Extract the (x, y) coordinate from the center of the cell holding the provided text.  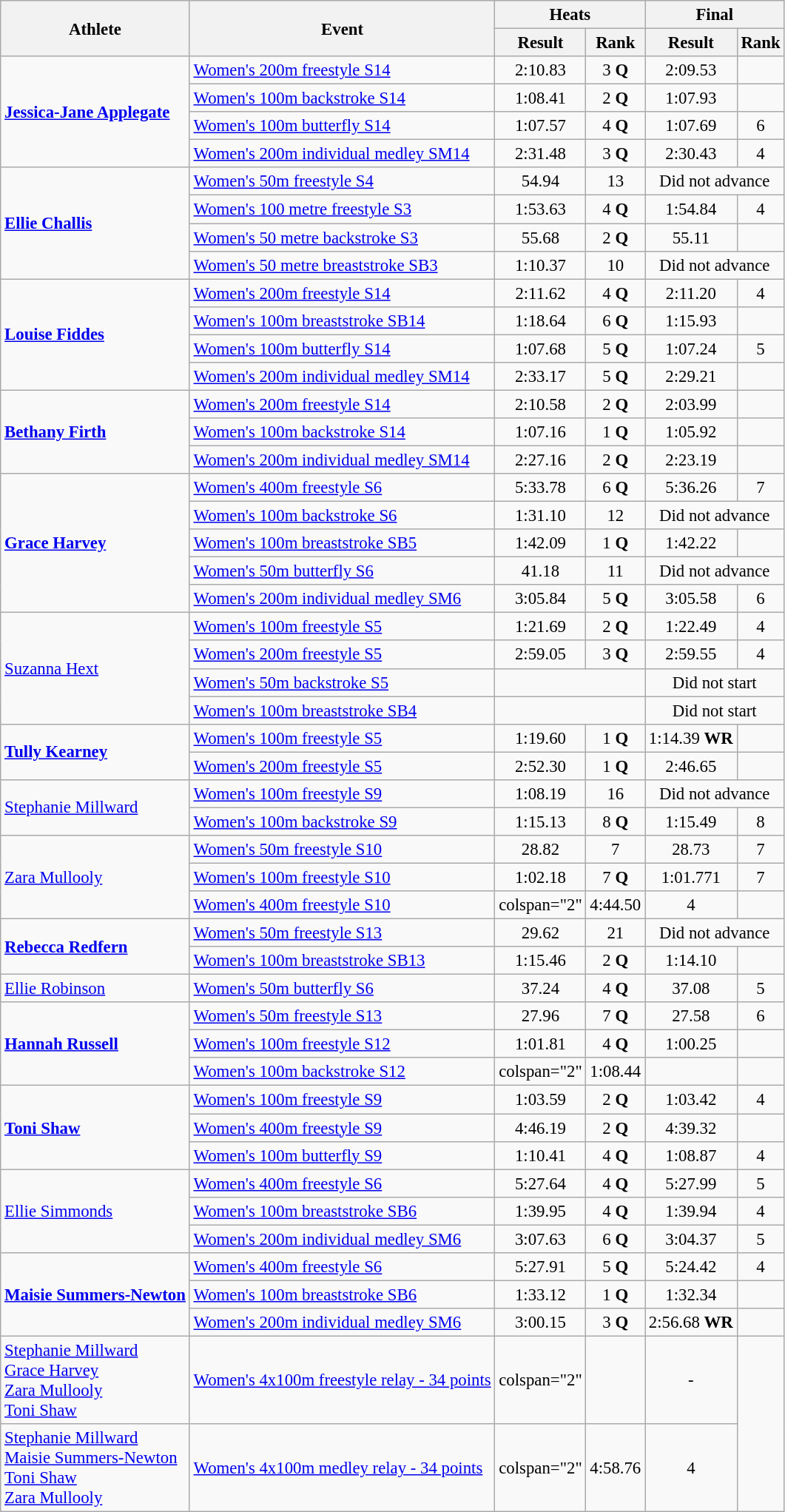
1:42.22 (691, 543)
28.73 (691, 850)
5:24.42 (691, 1267)
27.58 (691, 1016)
Jessica-Jane Applegate (95, 112)
Athlete (95, 28)
4:44.50 (616, 905)
2:52.30 (540, 766)
2:29.21 (691, 377)
3:05.58 (691, 599)
Ellie Robinson (95, 989)
8 (761, 821)
2:11.62 (540, 293)
1:07.16 (540, 432)
Stephanie MillwardMaisie Summers-NewtonToni ShawZara Mullooly (95, 1468)
Women's 400m freestyle S9 (342, 1128)
1:03.42 (691, 1100)
Ellie Simmonds (95, 1211)
2:11.20 (691, 293)
Women's 100m backstroke S9 (342, 821)
Rebecca Redfern (95, 947)
Zara Mullooly (95, 878)
1:15.46 (540, 961)
1:07.69 (691, 126)
Louise Fiddes (95, 335)
Women's 100 metre freestyle S3 (342, 209)
1:07.24 (691, 349)
1:15.93 (691, 320)
Stephanie Millward (95, 808)
Women's 100m backstroke S12 (342, 1072)
2:30.43 (691, 154)
4:46.19 (540, 1128)
2:10.58 (540, 404)
29.62 (540, 933)
54.94 (540, 181)
Women's 100m breaststroke SB13 (342, 961)
2:03.99 (691, 404)
Women's 100m freestyle S10 (342, 877)
28.82 (540, 850)
11 (616, 571)
Women's 4x100m freestyle relay - 34 points (342, 1380)
2:59.55 (691, 655)
1:08.41 (540, 98)
Women's 100m freestyle S12 (342, 1044)
1:18.64 (540, 320)
55.11 (691, 238)
16 (616, 794)
1:07.68 (540, 349)
1:07.57 (540, 126)
Women's 4x100m medley relay - 34 points (342, 1468)
1:08.87 (691, 1155)
1:14.39 WR (691, 738)
5:27.64 (540, 1183)
1:15.13 (540, 821)
2:09.53 (691, 70)
1:01.771 (691, 877)
12 (616, 516)
1:10.37 (540, 265)
37.08 (691, 989)
2:31.48 (540, 154)
2:27.16 (540, 460)
Stephanie MillwardGrace HarveyZara MulloolyToni Shaw (95, 1380)
55.68 (540, 238)
Women's 50m freestyle S10 (342, 850)
2:59.05 (540, 655)
Heats (570, 15)
Tully Kearney (95, 752)
Women's 400m freestyle S10 (342, 905)
41.18 (540, 571)
1:10.41 (540, 1155)
1:08.44 (616, 1072)
2:10.83 (540, 70)
1:15.49 (691, 821)
5:27.91 (540, 1267)
4:39.32 (691, 1128)
1:05.92 (691, 432)
Hannah Russell (95, 1044)
4:58.76 (616, 1468)
1:07.93 (691, 98)
Event (342, 28)
- (691, 1380)
27.96 (540, 1016)
Maisie Summers-Newton (95, 1295)
1:53.63 (540, 209)
Women's 100m breaststroke SB4 (342, 710)
1:02.18 (540, 877)
Ellie Challis (95, 223)
1:39.95 (540, 1211)
Women's 100m butterfly S9 (342, 1155)
Bethany Firth (95, 432)
1:32.34 (691, 1294)
13 (616, 181)
Final (715, 15)
1:19.60 (540, 738)
2:23.19 (691, 460)
1:01.81 (540, 1044)
Women's 100m backstroke S6 (342, 516)
8 Q (616, 821)
21 (616, 933)
Women's 50m backstroke S5 (342, 682)
1:14.10 (691, 961)
1:33.12 (540, 1294)
10 (616, 265)
Women's 100m breaststroke SB5 (342, 543)
2:33.17 (540, 377)
1:31.10 (540, 516)
5:36.26 (691, 488)
3:05.84 (540, 599)
3:07.63 (540, 1239)
1:21.69 (540, 627)
1:08.19 (540, 794)
1:22.49 (691, 627)
Women's 100m breaststroke SB14 (342, 320)
37.24 (540, 989)
5:27.99 (691, 1183)
Women's 50m freestyle S4 (342, 181)
2:56.68 WR (691, 1323)
Women's 50 metre breaststroke SB3 (342, 265)
1:42.09 (540, 543)
3:00.15 (540, 1323)
1:54.84 (691, 209)
2:46.65 (691, 766)
Toni Shaw (95, 1128)
5:33.78 (540, 488)
Grace Harvey (95, 543)
1:00.25 (691, 1044)
3:04.37 (691, 1239)
1:39.94 (691, 1211)
Women's 50 metre backstroke S3 (342, 238)
Suzanna Hext (95, 668)
1:03.59 (540, 1100)
